Provide the (x, y) coordinate of the cell's center where the given text is located.  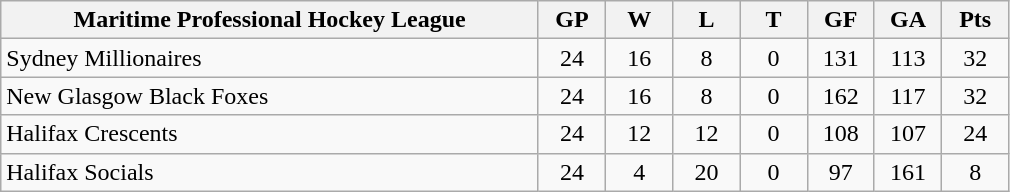
T (774, 20)
Pts (976, 20)
L (706, 20)
117 (908, 96)
107 (908, 134)
W (640, 20)
New Glasgow Black Foxes (270, 96)
GF (840, 20)
131 (840, 58)
GP (572, 20)
4 (640, 172)
Halifax Socials (270, 172)
Halifax Crescents (270, 134)
20 (706, 172)
Sydney Millionaires (270, 58)
108 (840, 134)
GA (908, 20)
161 (908, 172)
113 (908, 58)
97 (840, 172)
162 (840, 96)
Maritime Professional Hockey League (270, 20)
